Return (X, Y) of the center of cell containing provided text 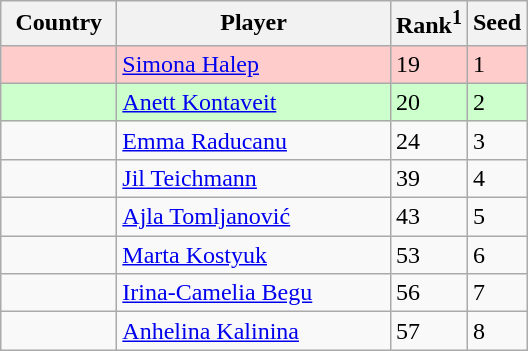
53 (428, 255)
Simona Halep (254, 64)
20 (428, 102)
Seed (496, 24)
57 (428, 331)
6 (496, 255)
8 (496, 331)
Ajla Tomljanović (254, 217)
2 (496, 102)
3 (496, 140)
4 (496, 178)
19 (428, 64)
Jil Teichmann (254, 178)
5 (496, 217)
1 (496, 64)
Country (59, 24)
Marta Kostyuk (254, 255)
Anhelina Kalinina (254, 331)
43 (428, 217)
7 (496, 293)
Anett Kontaveit (254, 102)
Rank1 (428, 24)
24 (428, 140)
39 (428, 178)
Irina-Camelia Begu (254, 293)
Emma Raducanu (254, 140)
56 (428, 293)
Player (254, 24)
